Identify which cell holds the provided text, then report its [X, Y] central coordinate. 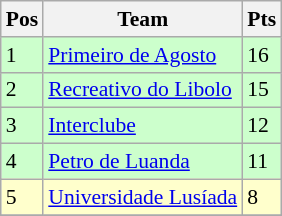
Recreativo do Libolo [142, 90]
Primeiro de Agosto [142, 55]
12 [262, 126]
4 [22, 162]
5 [22, 197]
16 [262, 55]
11 [262, 162]
3 [22, 126]
Interclube [142, 126]
15 [262, 90]
Universidade Lusíada [142, 197]
Petro de Luanda [142, 162]
8 [262, 197]
Pts [262, 19]
2 [22, 90]
Team [142, 19]
Pos [22, 19]
1 [22, 55]
